Output the [x, y] coordinate of the center of the cell containing the given text.  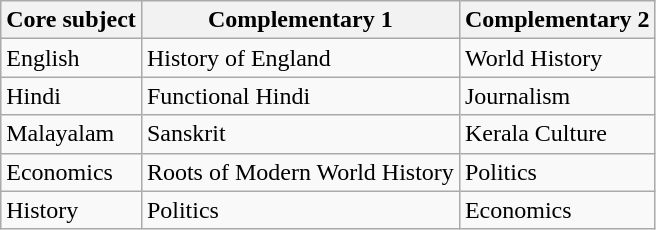
Kerala Culture [557, 134]
History [72, 210]
World History [557, 58]
History of England [300, 58]
Malayalam [72, 134]
Functional Hindi [300, 96]
Complementary 2 [557, 20]
Complementary 1 [300, 20]
English [72, 58]
Sanskrit [300, 134]
Journalism [557, 96]
Hindi [72, 96]
Core subject [72, 20]
Roots of Modern World History [300, 172]
